Scan for the cell matching the given text and deliver its [x, y] coordinate at center. 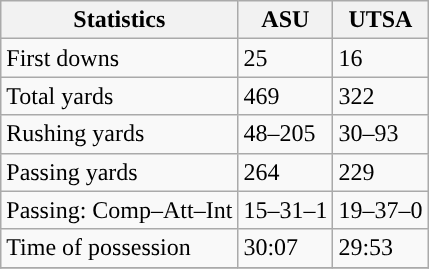
15–31–1 [286, 210]
322 [380, 96]
UTSA [380, 20]
First downs [120, 58]
48–205 [286, 134]
229 [380, 172]
29:53 [380, 248]
Passing yards [120, 172]
Time of possession [120, 248]
ASU [286, 20]
Statistics [120, 20]
16 [380, 58]
19–37–0 [380, 210]
30:07 [286, 248]
469 [286, 96]
264 [286, 172]
25 [286, 58]
Total yards [120, 96]
Passing: Comp–Att–Int [120, 210]
30–93 [380, 134]
Rushing yards [120, 134]
